Detect which cell encompasses the target text, then output its [x, y] center coordinate. 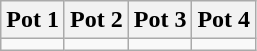
Pot 3 [160, 20]
Pot 1 [33, 20]
Pot 4 [224, 20]
Pot 2 [96, 20]
